Output the [x, y] coordinate of the center of the cell containing the given text.  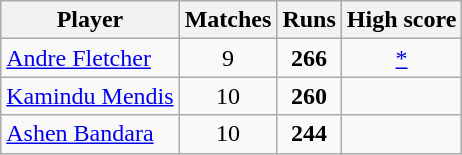
Andre Fletcher [90, 58]
9 [228, 58]
Runs [309, 20]
Player [90, 20]
266 [309, 58]
Kamindu Mendis [90, 96]
260 [309, 96]
* [402, 58]
Matches [228, 20]
Ashen Bandara [90, 134]
High score [402, 20]
244 [309, 134]
